Extract the (X, Y) coordinate from the center of the cell holding the provided text.  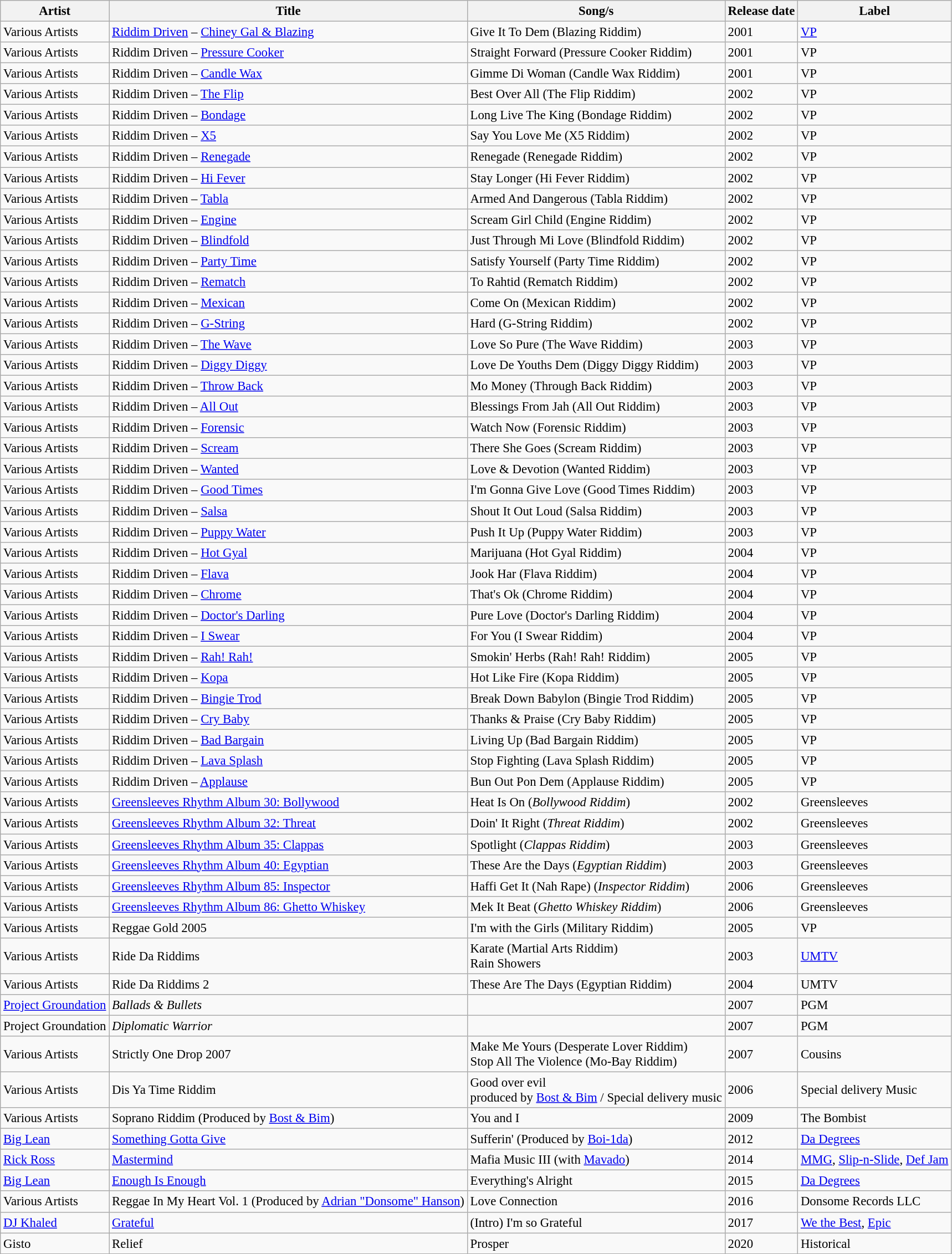
Watch Now (Forensic Riddim) (596, 428)
Satisfy Yourself (Party Time Riddim) (596, 261)
Renegade (Renegade Riddim) (596, 157)
Armed And Dangerous (Tabla Riddim) (596, 198)
Ride Da Riddims 2 (288, 984)
You and I (596, 1118)
Riddim Driven – All Out (288, 407)
Greensleeves Rhythm Album 85: Inspector (288, 886)
Hard (G-String Riddim) (596, 324)
Riddim Driven – The Flip (288, 94)
I'm with the Girls (Military Riddim) (596, 928)
Riddim Driven – Kopa (288, 678)
2009 (761, 1118)
Reggae In My Heart Vol. 1 (Produced by Adrian "Donsome" Hanson) (288, 1202)
Riddim Driven – G-String (288, 324)
Riddim Driven – Candle Wax (288, 74)
The Bombist (874, 1118)
Riddim Driven – Tabla (288, 198)
I'm Gonna Give Love (Good Times Riddim) (596, 490)
Greensleeves Rhythm Album 35: Clappas (288, 844)
Mafia Music III (with Mavado) (596, 1160)
Reggae Gold 2005 (288, 928)
Love & Devotion (Wanted Riddim) (596, 469)
Riddim Driven – Party Time (288, 261)
Label (874, 11)
Mastermind (288, 1160)
Blessings From Jah (All Out Riddim) (596, 407)
Gimme Di Woman (Candle Wax Riddim) (596, 74)
Bun Out Pon Dem (Applause Riddim) (596, 782)
Good over evil produced by Bost & Bim / Special delivery music (596, 1091)
Riddim Driven – Chiney Gal & Blazing (288, 32)
Greensleeves Rhythm Album 86: Ghetto Whiskey (288, 907)
These Are The Days (Egyptian Riddim) (596, 984)
Push It Up (Puppy Water Riddim) (596, 532)
Riddim Driven – Diggy Diggy (288, 365)
Ballads & Bullets (288, 1005)
Historical (874, 1243)
Riddim Driven – Applause (288, 782)
Greensleeves Rhythm Album 32: Threat (288, 823)
Special delivery Music (874, 1091)
Doin' It Right (Threat Riddim) (596, 823)
Greensleeves Rhythm Album 40: Egyptian (288, 865)
Grateful (288, 1222)
Song/s (596, 11)
Mo Money (Through Back Riddim) (596, 386)
Shout It Out Loud (Salsa Riddim) (596, 511)
Riddim Driven – Pressure Cooker (288, 53)
Something Gotta Give (288, 1139)
Ride Da Riddims (288, 956)
Jook Har (Flava Riddim) (596, 574)
Riddim Driven – Rematch (288, 282)
Spotlight (Clappas Riddim) (596, 844)
2014 (761, 1160)
Thanks & Praise (Cry Baby Riddim) (596, 719)
Riddim Driven – Good Times (288, 490)
Scream Girl Child (Engine Riddim) (596, 219)
Soprano Riddim (Produced by Bost & Bim) (288, 1118)
Riddim Driven – Engine (288, 219)
Rick Ross (55, 1160)
Riddim Driven – Lava Splash (288, 761)
2012 (761, 1139)
Living Up (Bad Bargain Riddim) (596, 740)
Release date (761, 11)
DJ Khaled (55, 1222)
Love Connection (596, 1202)
Riddim Driven – Bondage (288, 115)
Donsome Records LLC (874, 1202)
Gisto (55, 1243)
2020 (761, 1243)
Straight Forward (Pressure Cooker Riddim) (596, 53)
Come On (Mexican Riddim) (596, 303)
Riddim Driven – Rah! Rah! (288, 657)
Riddim Driven – I Swear (288, 636)
Love De Youths Dem (Diggy Diggy Riddim) (596, 365)
Riddim Driven – Wanted (288, 469)
Strictly One Drop 2007 (288, 1054)
Give It To Dem (Blazing Riddim) (596, 32)
Sufferin' (Produced by Boi-1da) (596, 1139)
Artist (55, 11)
Riddim Driven – Throw Back (288, 386)
Riddim Driven – Renegade (288, 157)
Riddim Driven – The Wave (288, 344)
Pure Love (Doctor's Darling Riddim) (596, 615)
Riddim Driven – Hi Fever (288, 178)
Riddim Driven – X5 (288, 136)
Riddim Driven – Flava (288, 574)
Smokin' Herbs (Rah! Rah! Riddim) (596, 657)
We the Best, Epic (874, 1222)
Greensleeves Rhythm Album 30: Bollywood (288, 803)
Hot Like Fire (Kopa Riddim) (596, 678)
Haffi Get It (Nah Rape) (Inspector Riddim) (596, 886)
There She Goes (Scream Riddim) (596, 448)
2017 (761, 1222)
Say You Love Me (X5 Riddim) (596, 136)
Prosper (596, 1243)
Diplomatic Warrior (288, 1026)
Everything's Alright (596, 1181)
Enough Is Enough (288, 1181)
Riddim Driven – Cry Baby (288, 719)
Riddim Driven – Salsa (288, 511)
Best Over All (The Flip Riddim) (596, 94)
Just Through Mi Love (Blindfold Riddim) (596, 240)
Long Live The King (Bondage Riddim) (596, 115)
Mek It Beat (Ghetto Whiskey Riddim) (596, 907)
2016 (761, 1202)
That's Ok (Chrome Riddim) (596, 595)
Karate (Martial Arts Riddim)Rain Showers (596, 956)
Riddim Driven – Bad Bargain (288, 740)
(Intro) I'm so Grateful (596, 1222)
Riddim Driven – Chrome (288, 595)
Cousins (874, 1054)
Riddim Driven – Hot Gyal (288, 552)
2015 (761, 1181)
Make Me Yours (Desperate Lover Riddim)Stop All The Violence (Mo-Bay Riddim) (596, 1054)
Riddim Driven – Puppy Water (288, 532)
Title (288, 11)
For You (I Swear Riddim) (596, 636)
These Are the Days (Egyptian Riddim) (596, 865)
To Rahtid (Rematch Riddim) (596, 282)
MMG, Slip-n-Slide, Def Jam (874, 1160)
Love So Pure (The Wave Riddim) (596, 344)
Riddim Driven – Doctor's Darling (288, 615)
Relief (288, 1243)
Heat Is On (Bollywood Riddim) (596, 803)
Marijuana (Hot Gyal Riddim) (596, 552)
Break Down Babylon (Bingie Trod Riddim) (596, 699)
Riddim Driven – Forensic (288, 428)
Stop Fighting (Lava Splash Riddim) (596, 761)
Riddim Driven – Scream (288, 448)
Stay Longer (Hi Fever Riddim) (596, 178)
Riddim Driven – Mexican (288, 303)
Dis Ya Time Riddim (288, 1091)
Riddim Driven – Bingie Trod (288, 699)
Riddim Driven – Blindfold (288, 240)
